Return [x, y] of the center of cell containing provided text 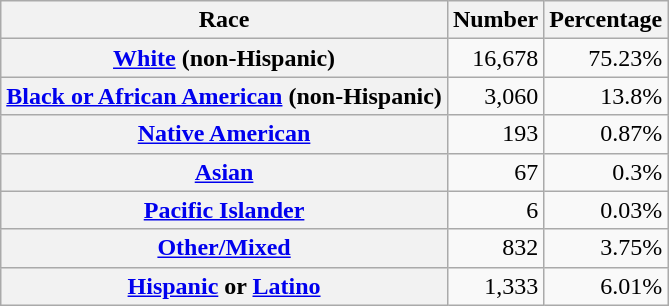
Pacific Islander [224, 210]
0.3% [606, 172]
Number [495, 20]
832 [495, 248]
0.87% [606, 134]
Race [224, 20]
Asian [224, 172]
193 [495, 134]
6.01% [606, 286]
Hispanic or Latino [224, 286]
Percentage [606, 20]
3,060 [495, 96]
16,678 [495, 58]
13.8% [606, 96]
67 [495, 172]
Native American [224, 134]
75.23% [606, 58]
Black or African American (non-Hispanic) [224, 96]
White (non-Hispanic) [224, 58]
Other/Mixed [224, 248]
0.03% [606, 210]
3.75% [606, 248]
1,333 [495, 286]
6 [495, 210]
